Extract the [X, Y] coordinate from the center of the cell holding the provided text.  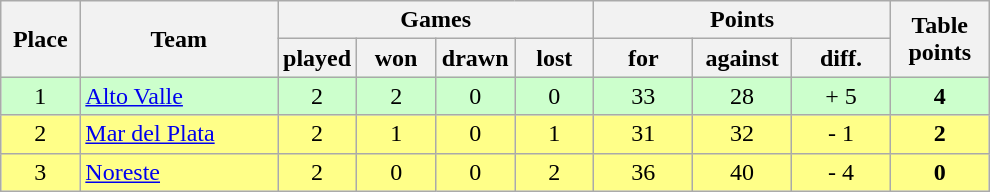
Place [40, 39]
32 [742, 134]
3 [40, 172]
won [396, 58]
33 [644, 96]
- 1 [842, 134]
Points [742, 20]
Mar del Plata [179, 134]
against [742, 58]
4 [940, 96]
Games [436, 20]
+ 5 [842, 96]
diff. [842, 58]
- 4 [842, 172]
played [318, 58]
Team [179, 39]
36 [644, 172]
40 [742, 172]
for [644, 58]
drawn [476, 58]
Noreste [179, 172]
31 [644, 134]
Alto Valle [179, 96]
Tablepoints [940, 39]
lost [554, 58]
28 [742, 96]
